Return [x, y] of the center of cell containing provided text 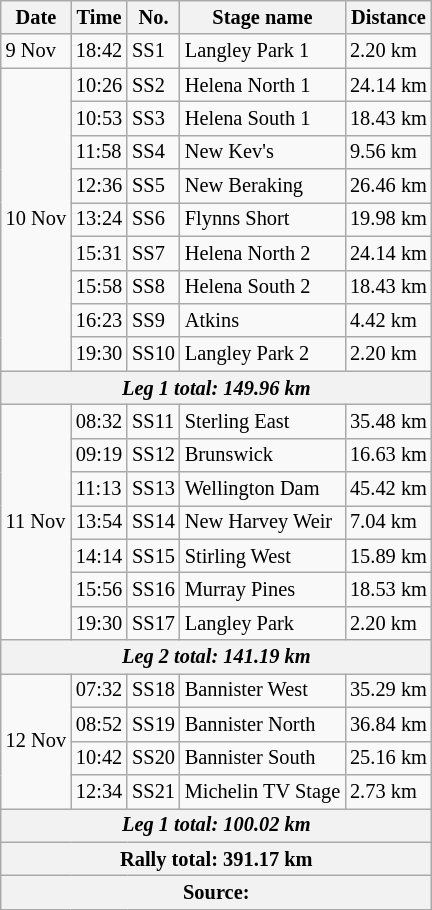
12:34 [99, 791]
18.53 km [388, 589]
Langley Park 1 [262, 51]
SS20 [154, 758]
45.42 km [388, 489]
SS16 [154, 589]
SS3 [154, 118]
16.63 km [388, 455]
SS13 [154, 489]
07:32 [99, 690]
11 Nov [36, 522]
New Harvey Weir [262, 522]
Source: [216, 892]
19.98 km [388, 219]
SS11 [154, 421]
15.89 km [388, 556]
SS14 [154, 522]
35.48 km [388, 421]
SS2 [154, 85]
SS8 [154, 287]
SS12 [154, 455]
Murray Pines [262, 589]
SS6 [154, 219]
4.42 km [388, 320]
Stage name [262, 17]
Distance [388, 17]
Rally total: 391.17 km [216, 859]
11:58 [99, 152]
Flynns Short [262, 219]
SS7 [154, 253]
New Kev's [262, 152]
10:53 [99, 118]
13:54 [99, 522]
Langley Park [262, 623]
Bannister South [262, 758]
08:52 [99, 724]
New Beraking [262, 186]
18:42 [99, 51]
11:13 [99, 489]
15:31 [99, 253]
Leg 1 total: 100.02 km [216, 825]
12:36 [99, 186]
26.46 km [388, 186]
SS15 [154, 556]
15:56 [99, 589]
Atkins [262, 320]
Time [99, 17]
SS19 [154, 724]
Bannister West [262, 690]
SS9 [154, 320]
SS10 [154, 354]
35.29 km [388, 690]
No. [154, 17]
Date [36, 17]
14:14 [99, 556]
9.56 km [388, 152]
Leg 2 total: 141.19 km [216, 657]
Helena North 2 [262, 253]
Helena South 2 [262, 287]
Sterling East [262, 421]
Leg 1 total: 149.96 km [216, 388]
Bannister North [262, 724]
10:42 [99, 758]
16:23 [99, 320]
Stirling West [262, 556]
Langley Park 2 [262, 354]
SS1 [154, 51]
Helena South 1 [262, 118]
9 Nov [36, 51]
10 Nov [36, 220]
SS5 [154, 186]
2.73 km [388, 791]
Wellington Dam [262, 489]
SS4 [154, 152]
36.84 km [388, 724]
15:58 [99, 287]
SS21 [154, 791]
13:24 [99, 219]
12 Nov [36, 740]
7.04 km [388, 522]
Brunswick [262, 455]
25.16 km [388, 758]
SS17 [154, 623]
09:19 [99, 455]
Helena North 1 [262, 85]
10:26 [99, 85]
08:32 [99, 421]
Michelin TV Stage [262, 791]
SS18 [154, 690]
